Provide the (X, Y) coordinate of the cell's center where the given text is located.  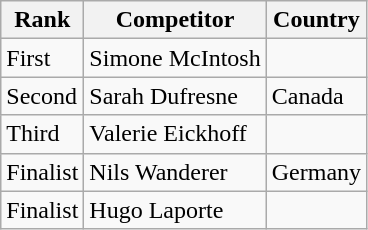
Simone McIntosh (175, 58)
Hugo Laporte (175, 210)
Valerie Eickhoff (175, 134)
First (42, 58)
Third (42, 134)
Canada (316, 96)
Nils Wanderer (175, 172)
Second (42, 96)
Rank (42, 20)
Sarah Dufresne (175, 96)
Country (316, 20)
Germany (316, 172)
Competitor (175, 20)
